For the text-containing cell, return its midpoint in [x, y] coordinate format. 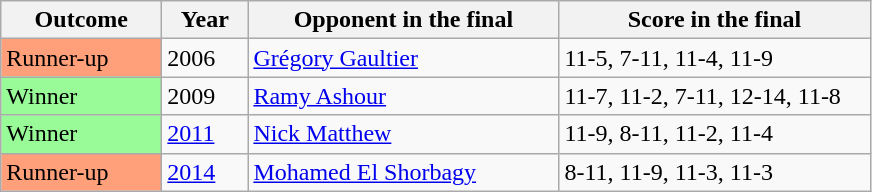
Grégory Gaultier [404, 58]
2011 [205, 134]
2009 [205, 96]
11-5, 7-11, 11-4, 11-9 [714, 58]
Nick Matthew [404, 134]
11-9, 8-11, 11-2, 11-4 [714, 134]
Ramy Ashour [404, 96]
Year [205, 20]
Mohamed El Shorbagy [404, 172]
Opponent in the final [404, 20]
2006 [205, 58]
Outcome [82, 20]
2014 [205, 172]
8-11, 11-9, 11-3, 11-3 [714, 172]
Score in the final [714, 20]
11-7, 11-2, 7-11, 12-14, 11-8 [714, 96]
